Extract the (X, Y) coordinate from the center of the cell holding the provided text.  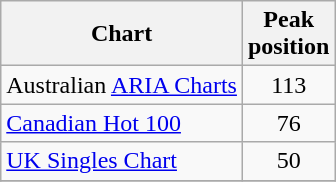
113 (288, 85)
Australian ARIA Charts (122, 85)
Peakposition (288, 34)
Canadian Hot 100 (122, 123)
76 (288, 123)
50 (288, 161)
Chart (122, 34)
UK Singles Chart (122, 161)
